Provide the [X, Y] coordinate of the cell's center where the given text is located.  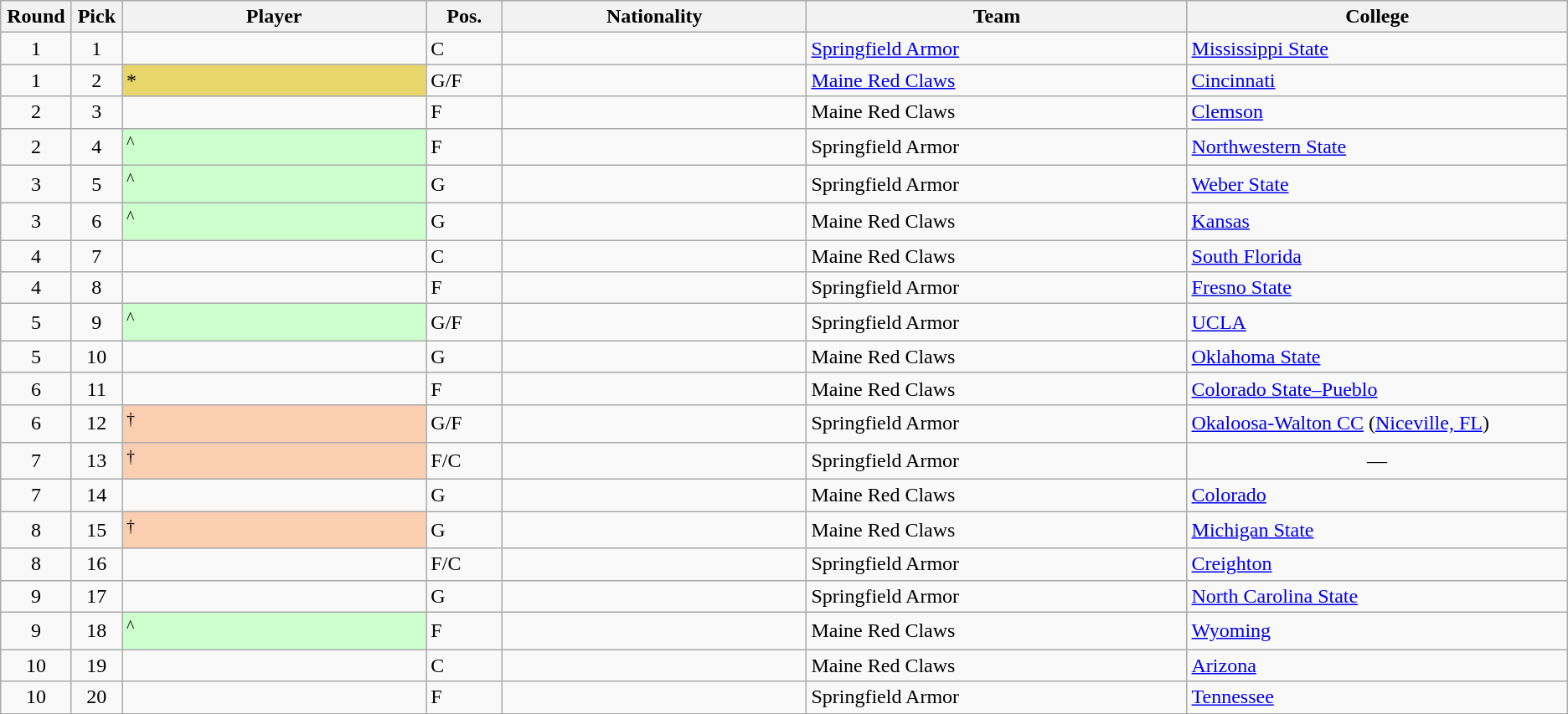
College [1377, 17]
Fresno State [1377, 288]
Cincinnati [1377, 80]
20 [96, 697]
Clemson [1377, 112]
Okaloosa-Walton CC (Niceville, FL) [1377, 424]
Pick [96, 17]
17 [96, 596]
— [1377, 460]
19 [96, 665]
14 [96, 496]
Kansas [1377, 221]
Creighton [1377, 564]
16 [96, 564]
11 [96, 388]
13 [96, 460]
Player [275, 17]
Wyoming [1377, 631]
South Florida [1377, 256]
North Carolina State [1377, 596]
* [275, 80]
Arizona [1377, 665]
Colorado State–Pueblo [1377, 388]
18 [96, 631]
Mississippi State [1377, 49]
UCLA [1377, 323]
Oklahoma State [1377, 357]
Northwestern State [1377, 147]
Round [36, 17]
Colorado [1377, 496]
Michigan State [1377, 531]
Team [997, 17]
Nationality [655, 17]
12 [96, 424]
15 [96, 531]
Pos. [464, 17]
Tennessee [1377, 697]
Weber State [1377, 184]
